Output the (X, Y) coordinate of the center of the cell containing the given text.  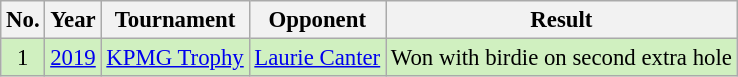
No. (23, 20)
Result (562, 20)
KPMG Trophy (175, 58)
Opponent (317, 20)
Year (73, 20)
Tournament (175, 20)
2019 (73, 58)
Won with birdie on second extra hole (562, 58)
1 (23, 58)
Laurie Canter (317, 58)
